Provide the (x, y) coordinate of the cell's center where the given text is located.  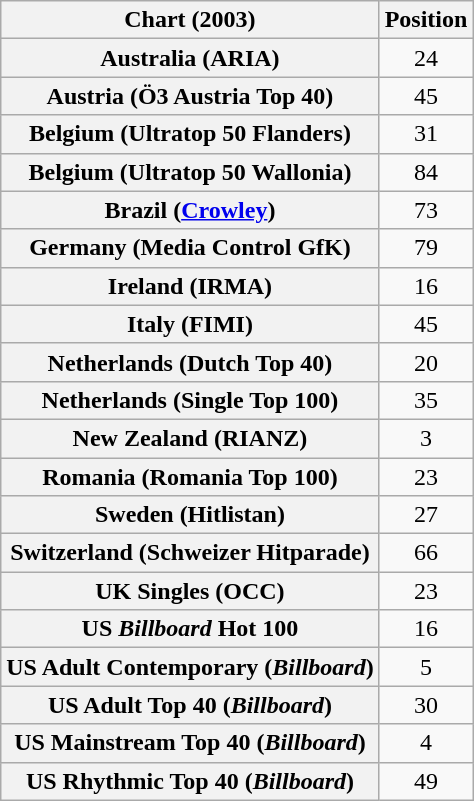
US Rhythmic Top 40 (Billboard) (190, 781)
UK Singles (OCC) (190, 591)
US Adult Top 40 (Billboard) (190, 705)
Brazil (Crowley) (190, 210)
20 (426, 362)
4 (426, 743)
Germany (Media Control GfK) (190, 248)
Chart (2003) (190, 20)
73 (426, 210)
31 (426, 134)
Belgium (Ultratop 50 Wallonia) (190, 172)
Austria (Ö3 Austria Top 40) (190, 96)
Netherlands (Dutch Top 40) (190, 362)
Belgium (Ultratop 50 Flanders) (190, 134)
Ireland (IRMA) (190, 286)
49 (426, 781)
Australia (ARIA) (190, 58)
84 (426, 172)
US Adult Contemporary (Billboard) (190, 667)
US Billboard Hot 100 (190, 629)
5 (426, 667)
3 (426, 438)
Sweden (Hitlistan) (190, 515)
Romania (Romania Top 100) (190, 477)
Netherlands (Single Top 100) (190, 400)
66 (426, 553)
US Mainstream Top 40 (Billboard) (190, 743)
Italy (FIMI) (190, 324)
30 (426, 705)
24 (426, 58)
27 (426, 515)
Position (426, 20)
35 (426, 400)
Switzerland (Schweizer Hitparade) (190, 553)
New Zealand (RIANZ) (190, 438)
79 (426, 248)
